Extract the (X, Y) coordinate from the center of the cell holding the provided text.  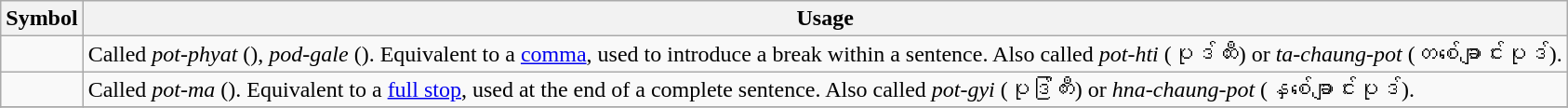
Symbol (42, 19)
Usage (825, 19)
